Return (X, Y) of the center of cell containing provided text 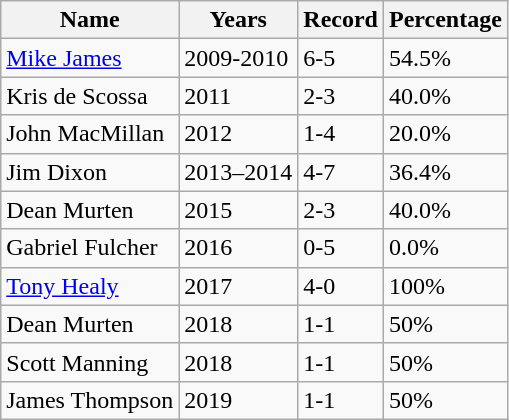
1-4 (341, 134)
John MacMillan (90, 134)
2009-2010 (238, 58)
2016 (238, 248)
James Thompson (90, 400)
2019 (238, 400)
36.4% (445, 172)
2012 (238, 134)
Jim Dixon (90, 172)
0.0% (445, 248)
Percentage (445, 20)
Kris de Scossa (90, 96)
Years (238, 20)
2011 (238, 96)
Gabriel Fulcher (90, 248)
6-5 (341, 58)
Mike James (90, 58)
20.0% (445, 134)
Record (341, 20)
100% (445, 286)
4-7 (341, 172)
0-5 (341, 248)
Name (90, 20)
4-0 (341, 286)
2015 (238, 210)
54.5% (445, 58)
Tony Healy (90, 286)
Scott Manning (90, 362)
2017 (238, 286)
2013–2014 (238, 172)
